Return the [X, Y] coordinate for the center point of the cell that contains the specified text.  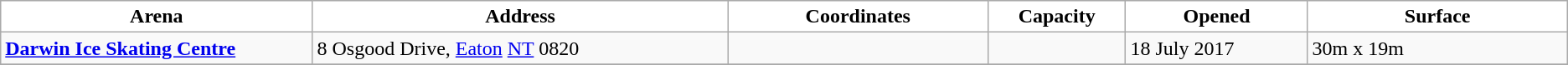
Darwin Ice Skating Centre [157, 48]
Surface [1437, 17]
Capacity [1057, 17]
Arena [157, 17]
18 July 2017 [1216, 48]
30m x 19m [1437, 48]
Coordinates [858, 17]
Opened [1216, 17]
8 Osgood Drive, Eaton NT 0820 [520, 48]
Address [520, 17]
